Detect which cell encompasses the target text, then output its [x, y] center coordinate. 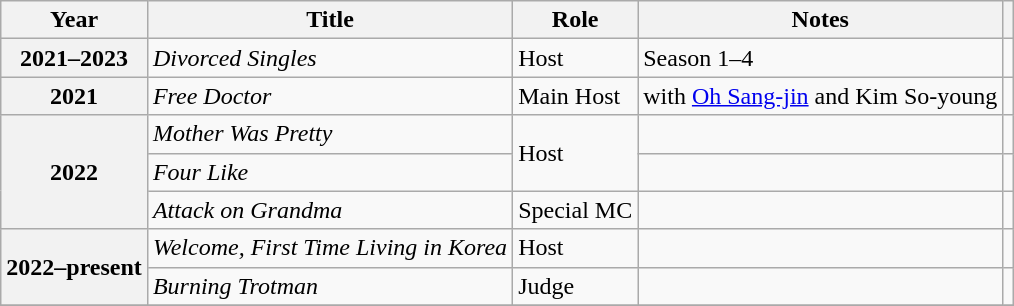
Welcome, First Time Living in Korea [330, 248]
2021 [74, 96]
Year [74, 20]
Burning Trotman [330, 286]
Mother Was Pretty [330, 134]
with Oh Sang-jin and Kim So-young [820, 96]
Title [330, 20]
2022–present [74, 267]
Free Doctor [330, 96]
Special MC [576, 210]
Role [576, 20]
Season 1–4 [820, 58]
Judge [576, 286]
Attack on Grandma [330, 210]
2021–2023 [74, 58]
Four Like [330, 172]
Main Host [576, 96]
Notes [820, 20]
2022 [74, 172]
Divorced Singles [330, 58]
